Find where the given text appears and provide that cell's center as [X, Y] coordinate. 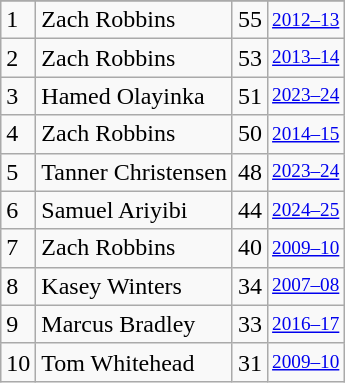
1 [18, 20]
2 [18, 58]
Hamed Olayinka [134, 96]
2007–08 [306, 286]
2014–15 [306, 134]
44 [250, 210]
10 [18, 362]
2013–14 [306, 58]
50 [250, 134]
40 [250, 248]
51 [250, 96]
Samuel Ariyibi [134, 210]
55 [250, 20]
Tanner Christensen [134, 172]
53 [250, 58]
4 [18, 134]
34 [250, 286]
2012–13 [306, 20]
Kasey Winters [134, 286]
3 [18, 96]
2016–17 [306, 324]
31 [250, 362]
9 [18, 324]
Tom Whitehead [134, 362]
33 [250, 324]
6 [18, 210]
2024–25 [306, 210]
Marcus Bradley [134, 324]
8 [18, 286]
5 [18, 172]
7 [18, 248]
48 [250, 172]
